Return the (X, Y) coordinate for the center point of the cell that contains the specified text.  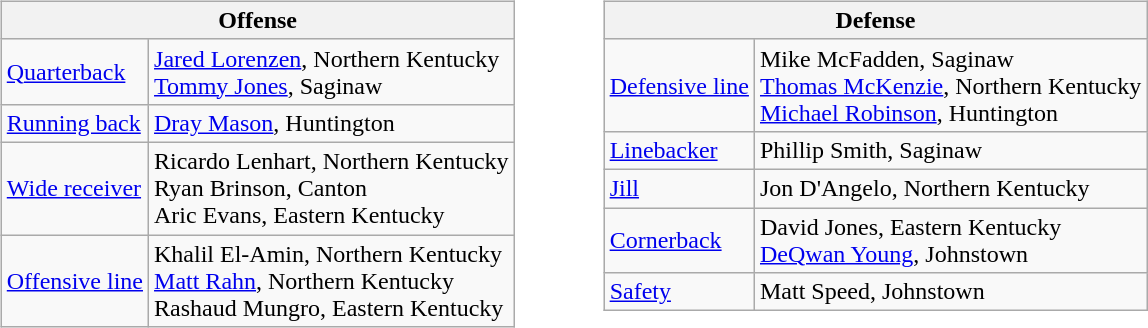
Defense (876, 20)
Jared Lorenzen, Northern KentuckyTommy Jones, Saginaw (332, 72)
David Jones, Eastern KentuckyDeQwan Young, Johnstown (950, 240)
Offense (258, 20)
Jon D'Angelo, Northern Kentucky (950, 188)
Wide receiver (74, 188)
Ricardo Lenhart, Northern KentuckyRyan Brinson, CantonAric Evans, Eastern Kentucky (332, 188)
Khalil El-Amin, Northern KentuckyMatt Rahn, Northern KentuckyRashaud Mungro, Eastern Kentucky (332, 280)
Jill (679, 188)
Offensive line (74, 280)
Safety (679, 292)
Dray Mason, Huntington (332, 123)
Running back (74, 123)
Defensive line (679, 85)
Phillip Smith, Saginaw (950, 150)
Matt Speed, Johnstown (950, 292)
Cornerback (679, 240)
Mike McFadden, SaginawThomas McKenzie, Northern KentuckyMichael Robinson, Huntington (950, 85)
Linebacker (679, 150)
Quarterback (74, 72)
